Extract the [X, Y] coordinate from the center of the cell holding the provided text.  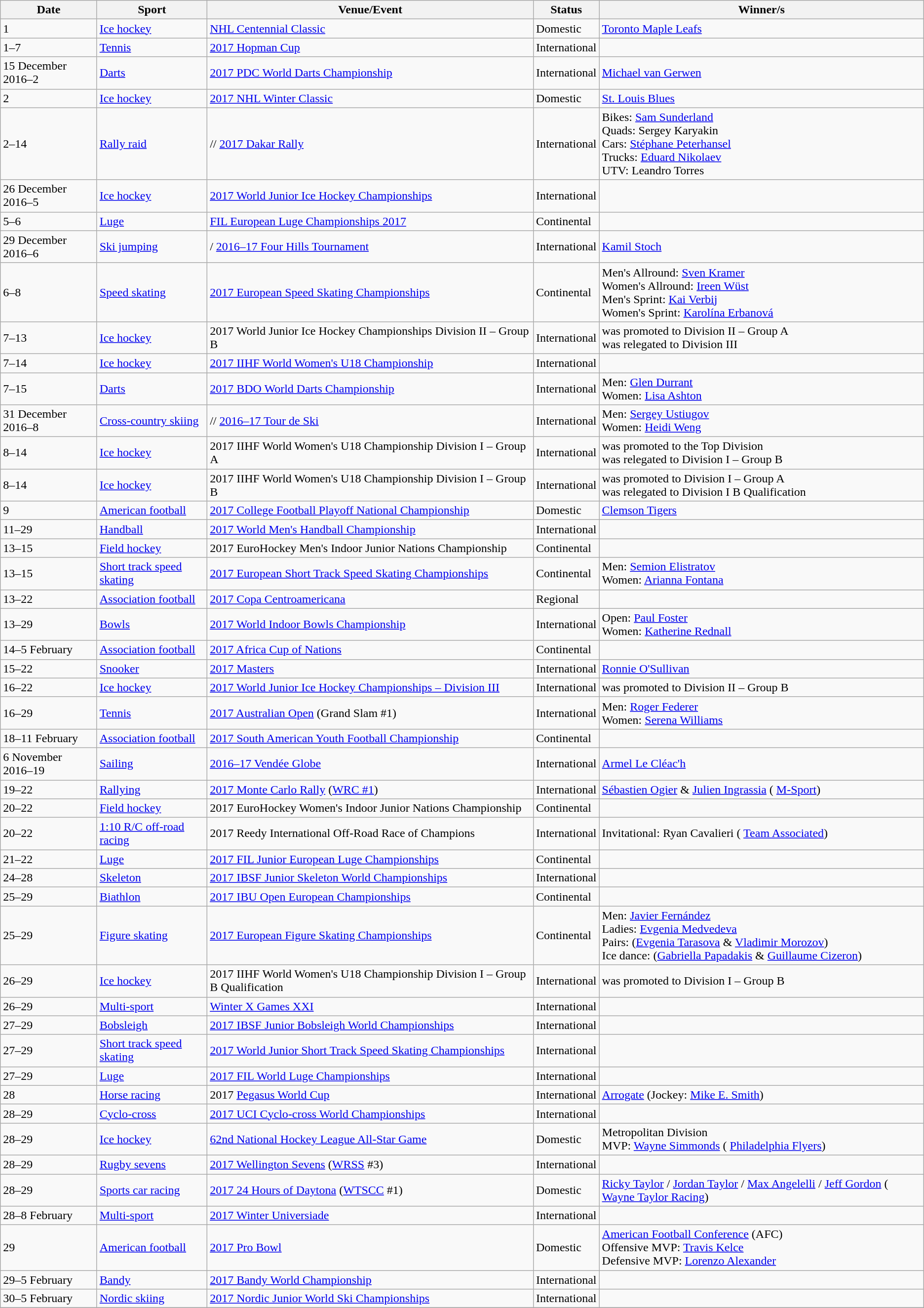
Michael van Gerwen [761, 73]
18–11 February [48, 738]
Sports car racing [152, 1190]
Winner/s [761, 10]
9 [48, 511]
2017 FIL Junior European Luge Championships [370, 859]
Ronnie O'Sullivan [761, 669]
28 [48, 1095]
29–5 February [48, 1280]
6–8 [48, 292]
Bowls [152, 624]
Cross-country skiing [152, 421]
2017 IBSF Junior Bobsleigh World Championships [370, 1025]
Bandy [152, 1280]
15 December 2016–2 [48, 73]
Horse racing [152, 1095]
5–6 [48, 221]
Nordic skiing [152, 1299]
was promoted to Division II – Group A was relegated to Division III [761, 338]
2017 IBU Open European Championships [370, 897]
2017 World Junior Ice Hockey Championships – Division III [370, 687]
2017 Bandy World Championship [370, 1280]
Cyclo-cross [152, 1113]
2017 Australian Open (Grand Slam #1) [370, 713]
2016–17 Vendée Globe [370, 763]
Sébastien Ogier & Julien Ingrassia ( M-Sport) [761, 790]
Bikes: Sam SunderlandQuads: Sergey KaryakinCars: Stéphane PeterhanselTrucks: Eduard NikolaevUTV: Leandro Torres [761, 144]
Snooker [152, 669]
Skeleton [152, 878]
15–22 [48, 669]
Arrogate (Jockey: Mike E. Smith) [761, 1095]
// 2017 Dakar Rally [370, 144]
7–15 [48, 388]
16–22 [48, 687]
7–14 [48, 363]
2017 College Football Playoff National Championship [370, 511]
FIL European Luge Championships 2017 [370, 221]
24–28 [48, 878]
Winter X Games XXI [370, 1006]
Bobsleigh [152, 1025]
2017 PDC World Darts Championship [370, 73]
Speed skating [152, 292]
2017 IIHF World Women's U18 Championship Division I – Group A [370, 453]
2017 Reedy International Off-Road Race of Champions [370, 833]
13–22 [48, 599]
19–22 [48, 790]
was promoted to Division I – Group B [761, 981]
2 [48, 98]
2017 IIHF World Women's U18 Championship Division I – Group B Qualification [370, 981]
2017 Pegasus World Cup [370, 1095]
1:10 R/C off-road racing [152, 833]
Armel Le Cléac'h [761, 763]
2017 24 Hours of Daytona (WTSCC #1) [370, 1190]
2017 World Men's Handball Championship [370, 529]
was promoted to Division I – Group A was relegated to Division I B Qualification [761, 485]
// 2016–17 Tour de Ski [370, 421]
Biathlon [152, 897]
Kamil Stoch [761, 247]
2017 IBSF Junior Skeleton World Championships [370, 878]
21–22 [48, 859]
Sailing [152, 763]
NHL Centennial Classic [370, 29]
2017 Africa Cup of Nations [370, 650]
30–5 February [48, 1299]
2017 Pro Bowl [370, 1248]
2017 Copa Centroamericana [370, 599]
26 December 2016–5 [48, 196]
Sport [152, 10]
Rugby sevens [152, 1164]
29 December 2016–6 [48, 247]
2017 EuroHockey Women's Indoor Junior Nations Championship [370, 808]
2017 IIHF World Women's U18 Championship Division I – Group B [370, 485]
13–29 [48, 624]
2017 European Figure Skating Championships [370, 935]
American Football Conference (AFC)Offensive MVP: Travis KelceDefensive MVP: Lorenzo Alexander [761, 1248]
2017 South American Youth Football Championship [370, 738]
2017 BDO World Darts Championship [370, 388]
Handball [152, 529]
Men: Roger FedererWomen: Serena Williams [761, 713]
St. Louis Blues [761, 98]
2017 Nordic Junior World Ski Championships [370, 1299]
Men: Glen DurrantWomen: Lisa Ashton [761, 388]
2017 UCI Cyclo-cross World Championships [370, 1113]
16–29 [48, 713]
Men: Sergey UstiugovWomen: Heidi Weng [761, 421]
11–29 [48, 529]
1 [48, 29]
Men: Semion ElistratovWomen: Arianna Fontana [761, 574]
29 [48, 1248]
2017 NHL Winter Classic [370, 98]
Venue/Event [370, 10]
2017 Hopman Cup [370, 47]
31 December 2016–8 [48, 421]
2017 European Short Track Speed Skating Championships [370, 574]
2017 Winter Universiade [370, 1216]
Date [48, 10]
7–13 [48, 338]
Men: Javier FernándezLadies: Evgenia MedvedevaPairs: (Evgenia Tarasova & Vladimir Morozov)Ice dance: (Gabriella Papadakis & Guillaume Cizeron) [761, 935]
Clemson Tigers [761, 511]
14–5 February [48, 650]
2017 World Junior Short Track Speed Skating Championships [370, 1051]
Status [566, 10]
was promoted to Division II – Group B [761, 687]
28–8 February [48, 1216]
2017 FIL World Luge Championships [370, 1076]
was promoted to the Top Division was relegated to Division I – Group B [761, 453]
/ 2016–17 Four Hills Tournament [370, 247]
6 November 2016–19 [48, 763]
2017 IIHF World Women's U18 Championship [370, 363]
2017 World Junior Ice Hockey Championships [370, 196]
2017 World Indoor Bowls Championship [370, 624]
Ricky Taylor / Jordan Taylor / Max Angelelli / Jeff Gordon ( Wayne Taylor Racing) [761, 1190]
Rally raid [152, 144]
2017 Wellington Sevens (WRSS #3) [370, 1164]
Ski jumping [152, 247]
Metropolitan DivisionMVP: Wayne Simmonds ( Philadelphia Flyers) [761, 1139]
62nd National Hockey League All-Star Game [370, 1139]
2017 Monte Carlo Rally (WRC #1) [370, 790]
Open: Paul FosterWomen: Katherine Rednall [761, 624]
Invitational: Ryan Cavalieri ( Team Associated) [761, 833]
2017 European Speed Skating Championships [370, 292]
2017 World Junior Ice Hockey Championships Division II – Group B [370, 338]
Figure skating [152, 935]
Rallying [152, 790]
2017 EuroHockey Men's Indoor Junior Nations Championship [370, 548]
Men's Allround: Sven KramerWomen's Allround: Ireen WüstMen's Sprint: Kai Verbij Women's Sprint: Karolína Erbanová [761, 292]
1–7 [48, 47]
2017 Masters [370, 669]
2–14 [48, 144]
Toronto Maple Leafs [761, 29]
Regional [566, 599]
